Capture the cell that displays the provided text and extract its (x, y) central coordinate. 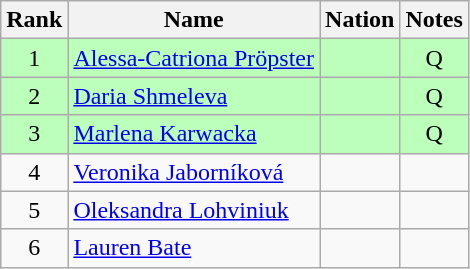
Lauren Bate (194, 248)
Oleksandra Lohviniuk (194, 210)
Veronika Jaborníková (194, 172)
Nation (360, 20)
Daria Shmeleva (194, 96)
5 (34, 210)
3 (34, 134)
Marlena Karwacka (194, 134)
6 (34, 248)
Name (194, 20)
Rank (34, 20)
2 (34, 96)
1 (34, 58)
Alessa-Catriona Pröpster (194, 58)
4 (34, 172)
Notes (434, 20)
